Identify which cell holds the provided text, then report its (X, Y) central coordinate. 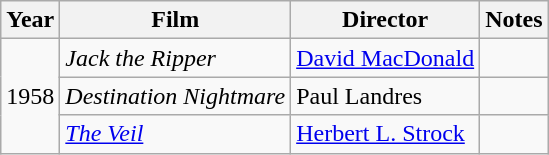
Paul Landres (386, 96)
Herbert L. Strock (386, 134)
David MacDonald (386, 58)
Year (30, 20)
Film (176, 20)
Jack the Ripper (176, 58)
Notes (514, 20)
1958 (30, 96)
The Veil (176, 134)
Destination Nightmare (176, 96)
Director (386, 20)
